Identify which cell holds the provided text, then report its (x, y) central coordinate. 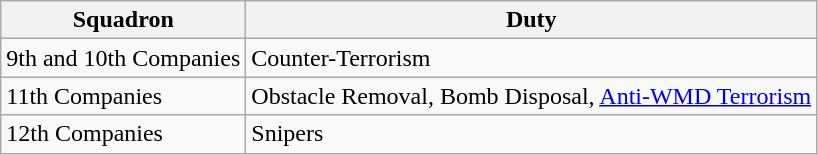
Counter-Terrorism (532, 58)
Snipers (532, 134)
Duty (532, 20)
Obstacle Removal, Bomb Disposal, Anti-WMD Terrorism (532, 96)
Squadron (124, 20)
12th Companies (124, 134)
11th Companies (124, 96)
9th and 10th Companies (124, 58)
